Extract the [X, Y] coordinate from the center of the cell holding the provided text.  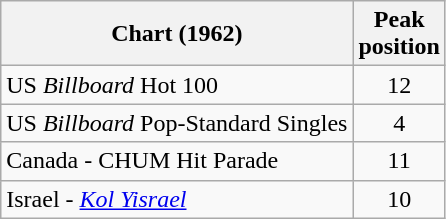
12 [399, 85]
Peakposition [399, 34]
US Billboard Hot 100 [177, 85]
11 [399, 161]
Israel - Kol Yisrael [177, 199]
Chart (1962) [177, 34]
US Billboard Pop-Standard Singles [177, 123]
10 [399, 199]
Canada - CHUM Hit Parade [177, 161]
4 [399, 123]
